Extract the (X, Y) coordinate from the center of the cell holding the provided text.  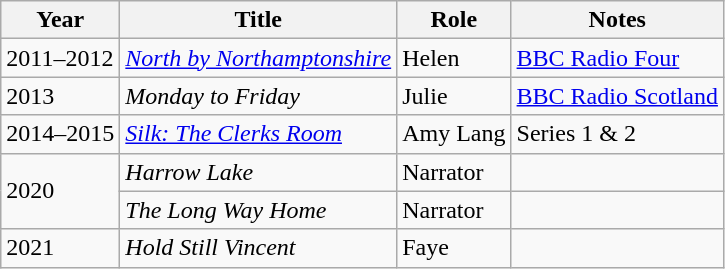
2021 (60, 248)
Hold Still Vincent (258, 248)
Amy Lang (454, 134)
Series 1 & 2 (617, 134)
BBC Radio Four (617, 58)
Silk: The Clerks Room (258, 134)
2013 (60, 96)
Harrow Lake (258, 172)
Notes (617, 20)
Faye (454, 248)
BBC Radio Scotland (617, 96)
North by Northamptonshire (258, 58)
Title (258, 20)
Role (454, 20)
The Long Way Home (258, 210)
Julie (454, 96)
Year (60, 20)
Helen (454, 58)
2014–2015 (60, 134)
2020 (60, 191)
2011–2012 (60, 58)
Monday to Friday (258, 96)
